Search for the cell housing the specified text and yield its (X, Y) center coordinate. 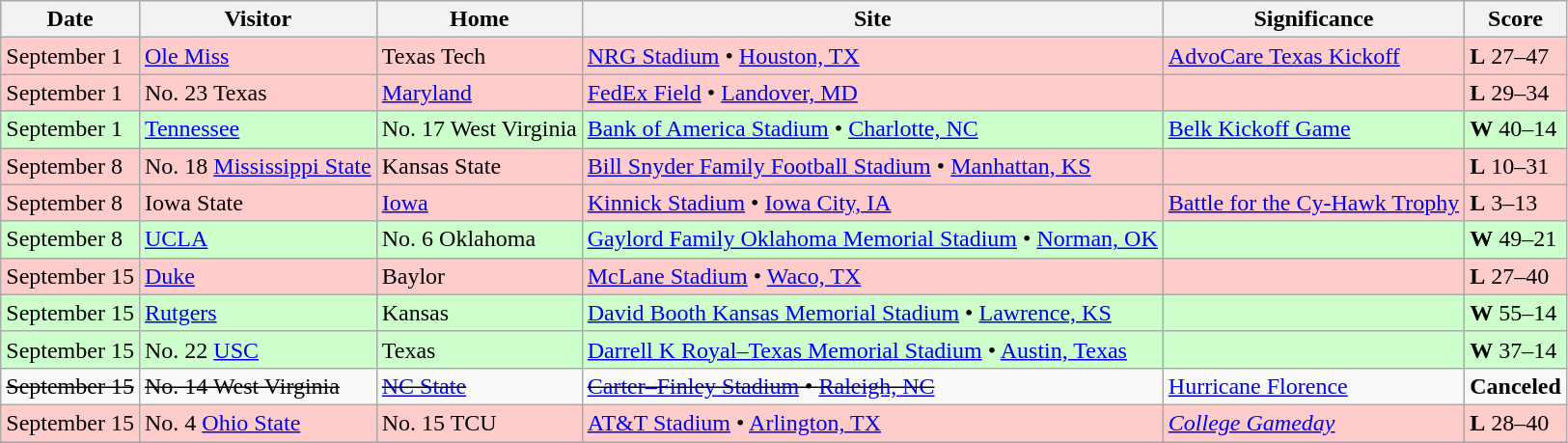
W 40–14 (1516, 129)
Significance (1313, 19)
Canceled (1516, 386)
NC State (479, 386)
Baylor (479, 276)
Date (70, 19)
AT&T Stadium • Arlington, TX (872, 423)
No. 23 Texas (258, 93)
David Booth Kansas Memorial Stadium • Lawrence, KS (872, 313)
Rutgers (258, 313)
Score (1516, 19)
Gaylord Family Oklahoma Memorial Stadium • Norman, OK (872, 239)
Belk Kickoff Game (1313, 129)
Kansas State (479, 166)
No. 18 Mississippi State (258, 166)
No. 15 TCU (479, 423)
L 3–13 (1516, 203)
McLane Stadium • Waco, TX (872, 276)
Maryland (479, 93)
L 27–47 (1516, 56)
AdvoCare Texas Kickoff (1313, 56)
Site (872, 19)
College Gameday (1313, 423)
UCLA (258, 239)
Texas (479, 349)
No. 14 West Virginia (258, 386)
Battle for the Cy-Hawk Trophy (1313, 203)
L 29–34 (1516, 93)
Ole Miss (258, 56)
No. 4 Ohio State (258, 423)
Iowa (479, 203)
Visitor (258, 19)
Carter–Finley Stadium • Raleigh, NC (872, 386)
Darrell K Royal–Texas Memorial Stadium • Austin, Texas (872, 349)
Tennessee (258, 129)
Iowa State (258, 203)
W 37–14 (1516, 349)
W 55–14 (1516, 313)
No. 17 West Virginia (479, 129)
L 10–31 (1516, 166)
Kansas (479, 313)
Hurricane Florence (1313, 386)
W 49–21 (1516, 239)
No. 22 USC (258, 349)
Kinnick Stadium • Iowa City, IA (872, 203)
Texas Tech (479, 56)
L 28–40 (1516, 423)
Bank of America Stadium • Charlotte, NC (872, 129)
L 27–40 (1516, 276)
NRG Stadium • Houston, TX (872, 56)
Duke (258, 276)
Bill Snyder Family Football Stadium • Manhattan, KS (872, 166)
No. 6 Oklahoma (479, 239)
FedEx Field • Landover, MD (872, 93)
Home (479, 19)
